Determine the (X, Y) coordinate at the center of the cell enclosing the given text.  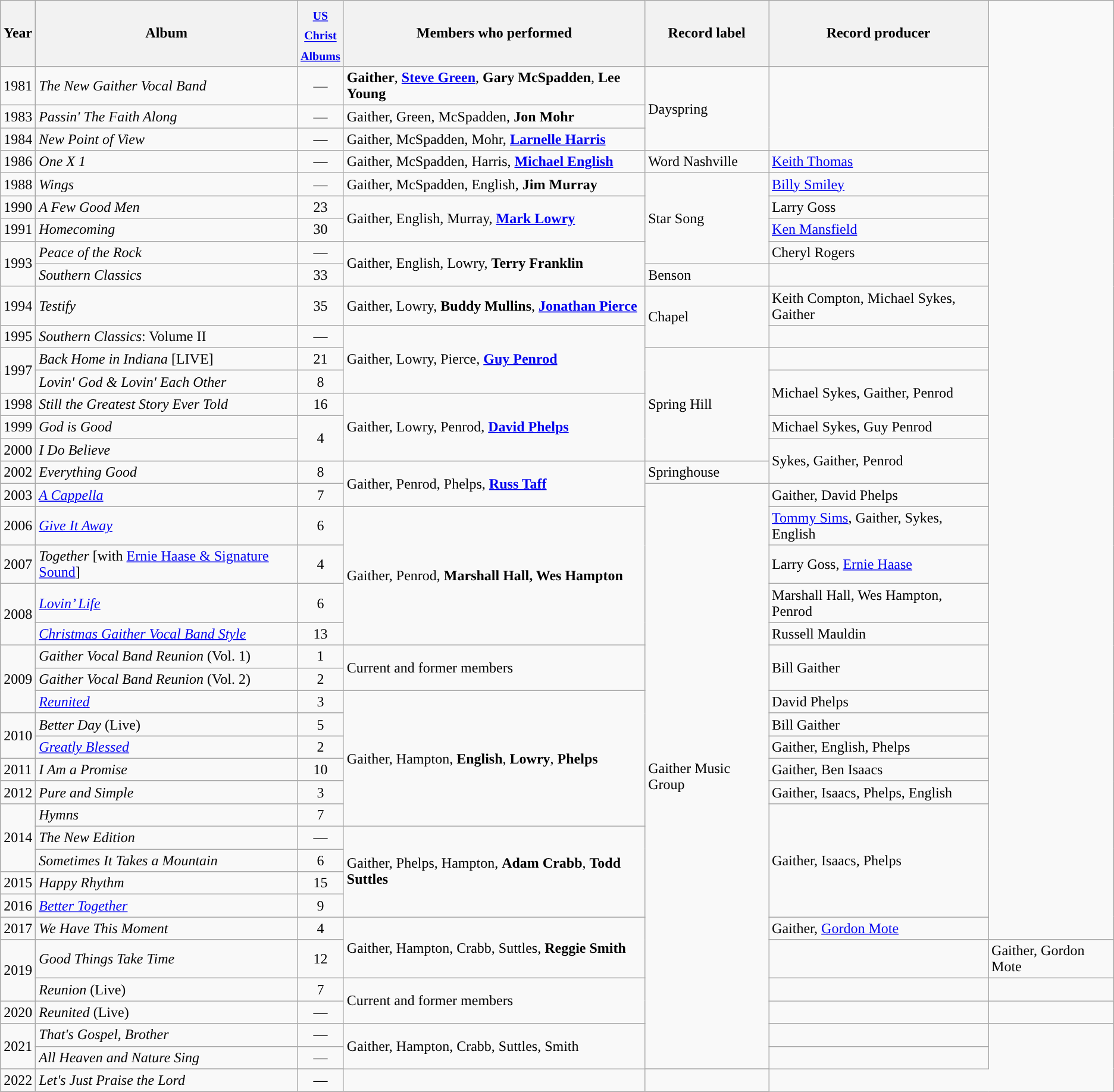
New Point of View (167, 139)
1984 (18, 139)
Word Nashville (707, 162)
Billy Smiley (878, 184)
Keith Thomas (878, 162)
10 (321, 769)
Benson (707, 275)
1994 (18, 306)
13 (321, 634)
2011 (18, 769)
Better Together (167, 906)
1983 (18, 117)
30 (321, 230)
1997 (18, 370)
Gaither Vocal Band Reunion (Vol. 1) (167, 656)
2022 (18, 1080)
Marshall Hall, Wes Hampton, Penrod (878, 603)
Larry Goss (878, 207)
Dayspring (707, 108)
Happy Rhythm (167, 883)
1995 (18, 336)
Spring Hill (707, 404)
1 (321, 656)
1988 (18, 184)
23 (321, 207)
2017 (18, 928)
Gaither, Phelps, Hampton, Adam Crabb, Todd Suttles (494, 872)
Homecoming (167, 230)
2014 (18, 837)
David Phelps (878, 702)
Sometimes It Takes a Mountain (167, 861)
Reunited (167, 702)
Gaither, Lowry, Penrod, David Phelps (494, 427)
Record label (707, 33)
2007 (18, 564)
Cheryl Rogers (878, 252)
Gaither, McSpadden, Mohr, Larnelle Harris (494, 139)
Springhouse (707, 473)
2006 (18, 526)
A Cappella (167, 495)
Southern Classics (167, 275)
2010 (18, 736)
Greatly Blessed (167, 747)
2000 (18, 450)
Christmas Gaither Vocal Band Style (167, 634)
Pure and Simple (167, 792)
2015 (18, 883)
Passin' The Faith Along (167, 117)
16 (321, 404)
We Have This Moment (167, 928)
5 (321, 724)
Testify (167, 306)
All Heaven and Nature Sing (167, 1057)
Members who performed (494, 33)
Gaither, McSpadden, English, Jim Murray (494, 184)
1990 (18, 207)
Gaither, Hampton, Crabb, Suttles, Smith (494, 1046)
Gaither, Penrod, Phelps, Russ Taff (494, 484)
1999 (18, 427)
2008 (18, 614)
1986 (18, 162)
The New Edition (167, 838)
Better Day (Live) (167, 724)
Gaither, English, Phelps (878, 747)
21 (321, 359)
Gaither, Isaacs, Phelps (878, 860)
Michael Sykes, Guy Penrod (878, 427)
Sykes, Gaither, Penrod (878, 461)
Still the Greatest Story Ever Told (167, 404)
1991 (18, 230)
Gaither, Lowry, Buddy Mullins, Jonathan Pierce (494, 306)
9 (321, 906)
Larry Goss, Ernie Haase (878, 564)
I Do Believe (167, 450)
Gaither, Green, McSpadden, Jon Mohr (494, 117)
Year (18, 33)
1993 (18, 264)
Chapel (707, 317)
2009 (18, 679)
I Am a Promise (167, 769)
Southern Classics: Volume II (167, 336)
Hymns (167, 815)
Record producer (878, 33)
1998 (18, 404)
Reunited (Live) (167, 1012)
Let's Just Praise the Lord (167, 1080)
Gaither, McSpadden, Harris, Michael English (494, 162)
A Few Good Men (167, 207)
Tommy Sims, Gaither, Sykes, English (878, 526)
Everything Good (167, 473)
1981 (18, 86)
God is Good (167, 427)
15 (321, 883)
Gaither Music Group (707, 776)
Peace of the Rock (167, 252)
Gaither, English, Murray, Mark Lowry (494, 218)
12 (321, 959)
Lovin' God & Lovin' Each Other (167, 381)
Good Things Take Time (167, 959)
Gaither, Isaacs, Phelps, English (878, 792)
One X 1 (167, 162)
The New Gaither Vocal Band (167, 86)
Gaither, Steve Green, Gary McSpadden, Lee Young (494, 86)
Give It Away (167, 526)
2021 (18, 1046)
Gaither Vocal Band Reunion (Vol. 2) (167, 679)
Gaither, Ben Isaacs (878, 769)
2002 (18, 473)
Russell Mauldin (878, 634)
35 (321, 306)
2003 (18, 495)
Together [with Ernie Haase & Signature Sound] (167, 564)
Gaither, David Phelps (878, 495)
Lovin’ Life (167, 603)
That's Gospel, Brother (167, 1035)
2020 (18, 1012)
Reunion (Live) (167, 990)
Gaither, Lowry, Pierce, Guy Penrod (494, 359)
2019 (18, 970)
Keith Compton, Michael Sykes, Gaither (878, 306)
Gaither, Hampton, English, Lowry, Phelps (494, 758)
2016 (18, 906)
Back Home in Indiana [LIVE] (167, 359)
Wings (167, 184)
Gaither, Hampton, Crabb, Suttles, Reggie Smith (494, 947)
Gaither, English, Lowry, Terry Franklin (494, 264)
2012 (18, 792)
USChristAlbums (321, 33)
Michael Sykes, Gaither, Penrod (878, 393)
Star Song (707, 218)
Gaither, Penrod, Marshall Hall, Wes Hampton (494, 576)
Ken Mansfield (878, 230)
33 (321, 275)
Album (167, 33)
